For the text-containing cell, return its midpoint in (X, Y) coordinate format. 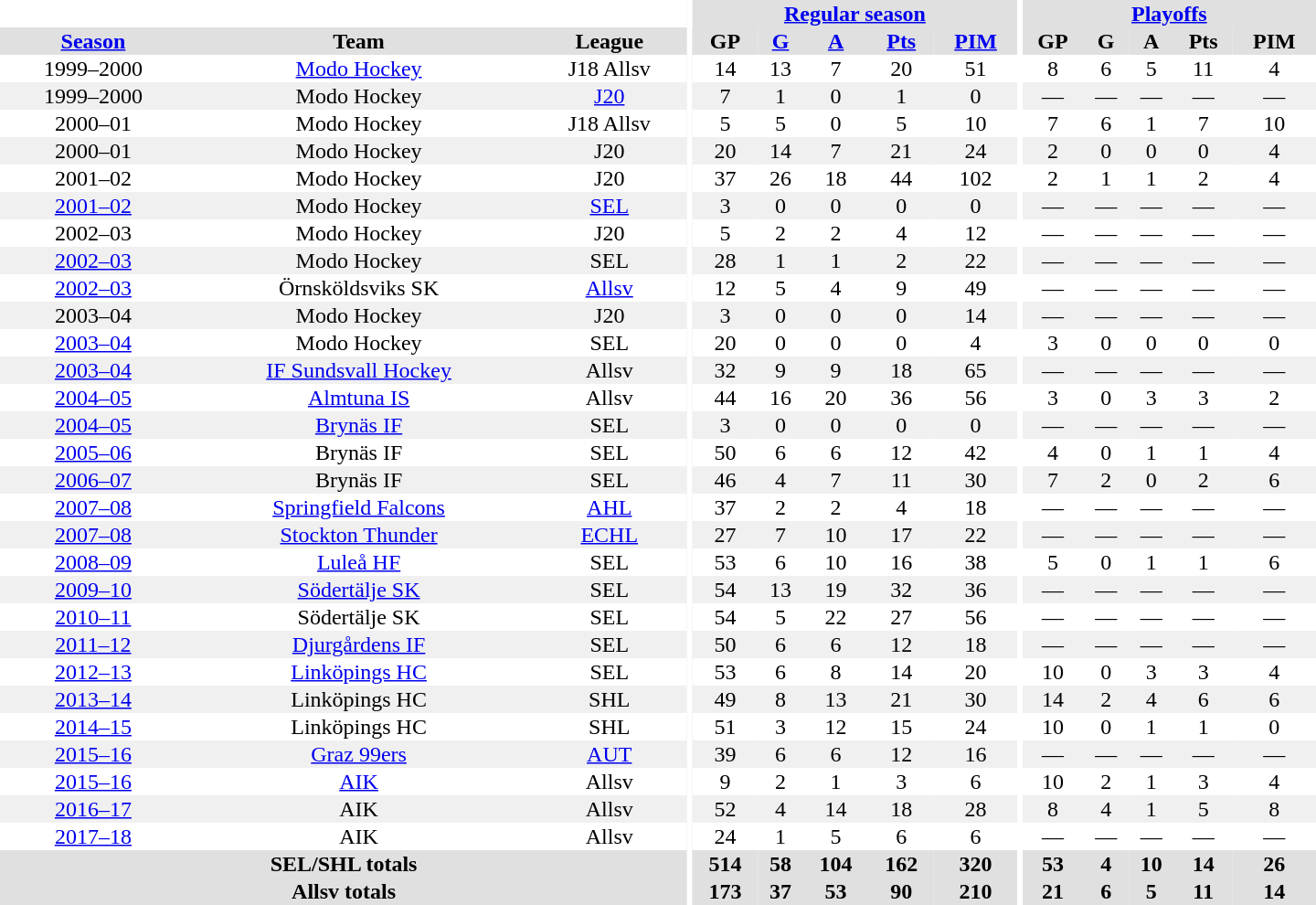
19 (836, 590)
2014–15 (93, 727)
ECHL (609, 535)
2009–10 (93, 590)
2006–07 (93, 480)
38 (976, 562)
17 (901, 535)
39 (726, 754)
Springfield Falcons (359, 507)
102 (976, 178)
320 (976, 864)
Luleå HF (359, 562)
2008–09 (93, 562)
52 (726, 809)
AUT (609, 754)
Örnsköldsviks SK (359, 288)
104 (836, 864)
514 (726, 864)
Team (359, 41)
Regular season (855, 14)
Stockton Thunder (359, 535)
2011–12 (93, 644)
2016–17 (93, 809)
173 (726, 891)
46 (726, 480)
162 (901, 864)
2010–11 (93, 617)
SEL/SHL totals (344, 864)
42 (976, 452)
AHL (609, 507)
65 (976, 370)
Playoffs (1170, 14)
League (609, 41)
Graz 99ers (359, 754)
58 (780, 864)
IF Sundsvall Hockey (359, 370)
2013–14 (93, 699)
Djurgårdens IF (359, 644)
Allsv totals (344, 891)
2012–13 (93, 672)
2017–18 (93, 836)
Almtuna IS (359, 398)
210 (976, 891)
Season (93, 41)
15 (901, 727)
2005–06 (93, 452)
90 (901, 891)
